Capture the cell that displays the provided text and extract its (X, Y) central coordinate. 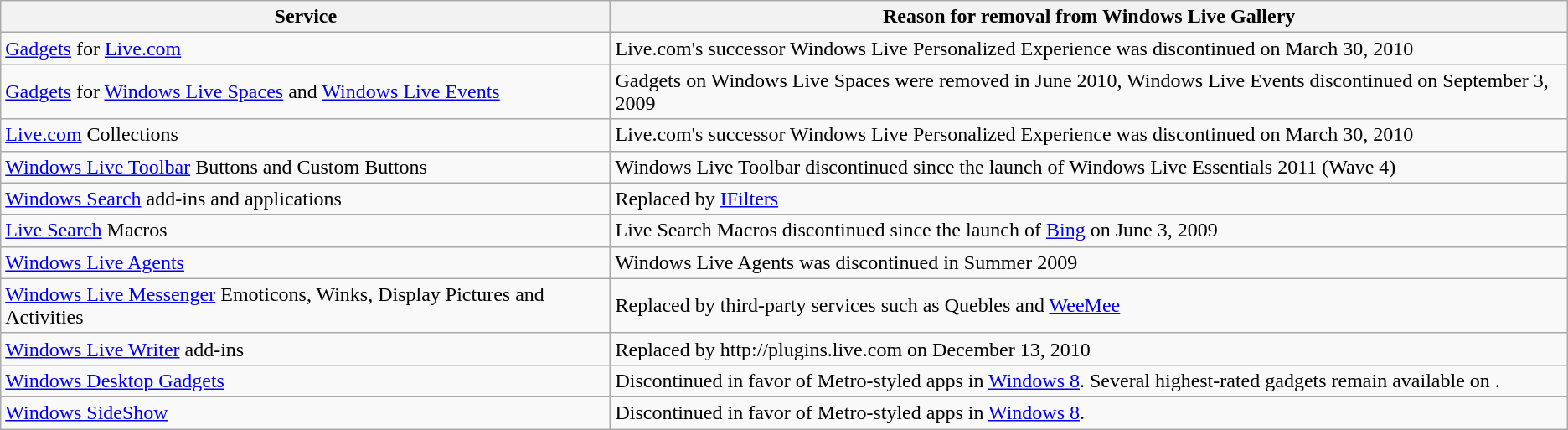
Windows Live Agents (306, 262)
Gadgets for Live.com (306, 49)
Live.com Collections (306, 135)
Gadgets on Windows Live Spaces were removed in June 2010, Windows Live Events discontinued on September 3, 2009 (1089, 92)
Replaced by IFilters (1089, 199)
Gadgets for Windows Live Spaces and Windows Live Events (306, 92)
Windows Desktop Gadgets (306, 381)
Service (306, 17)
Discontinued in favor of Metro-styled apps in Windows 8. (1089, 412)
Reason for removal from Windows Live Gallery (1089, 17)
Replaced by http://plugins.live.com on December 13, 2010 (1089, 349)
Windows Search add-ins and applications (306, 199)
Live Search Macros (306, 231)
Replaced by third-party services such as Quebles and WeeMee (1089, 305)
Discontinued in favor of Metro-styled apps in Windows 8. Several highest-rated gadgets remain available on . (1089, 381)
Live Search Macros discontinued since the launch of Bing on June 3, 2009 (1089, 231)
Windows Live Toolbar discontinued since the launch of Windows Live Essentials 2011 (Wave 4) (1089, 167)
Windows Live Agents was discontinued in Summer 2009 (1089, 262)
Windows SideShow (306, 412)
Windows Live Toolbar Buttons and Custom Buttons (306, 167)
Windows Live Writer add-ins (306, 349)
Windows Live Messenger Emoticons, Winks, Display Pictures and Activities (306, 305)
